For the text-containing cell, return its midpoint in (x, y) coordinate format. 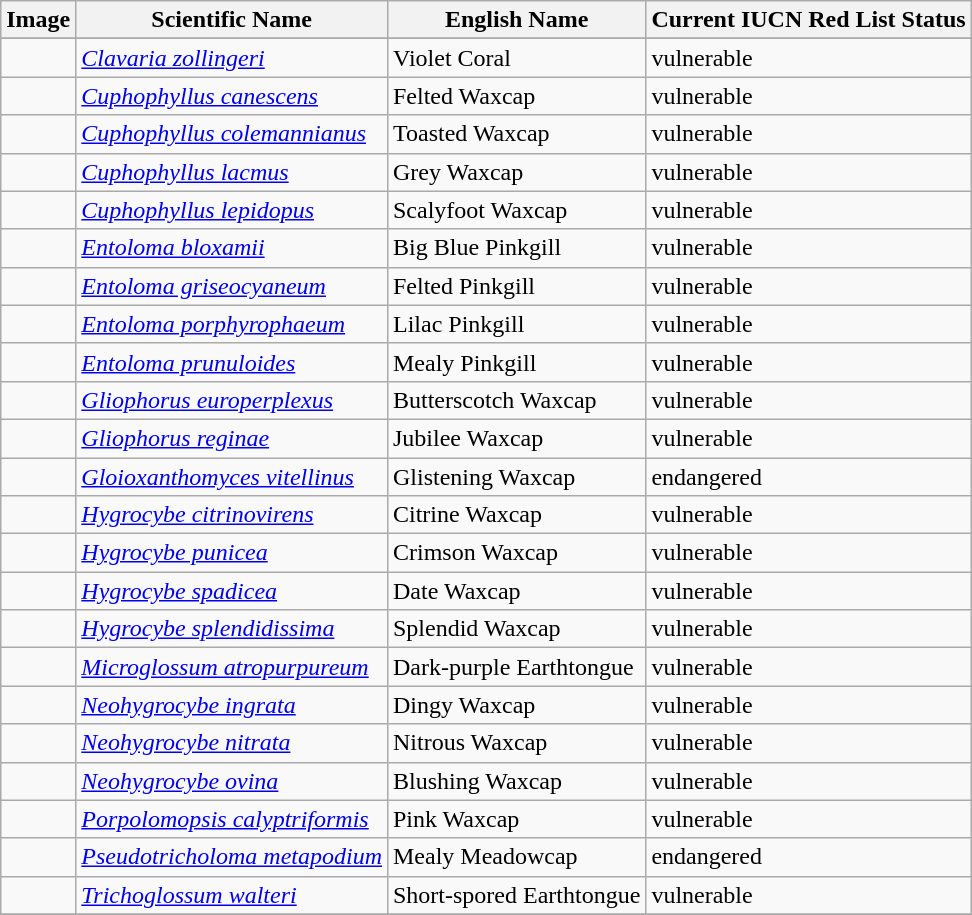
Cuphophyllus colemannianus (232, 134)
Mealy Pinkgill (516, 362)
Splendid Waxcap (516, 629)
Mealy Meadowcap (516, 857)
Gliophorus europerplexus (232, 400)
Lilac Pinkgill (516, 324)
Hygrocybe spadicea (232, 591)
Porpolomopsis calyptriformis (232, 819)
Microglossum atropurpureum (232, 667)
Dingy Waxcap (516, 705)
Pink Waxcap (516, 819)
Big Blue Pinkgill (516, 248)
Pseudotricholoma metapodium (232, 857)
Trichoglossum walteri (232, 895)
Clavaria zollingeri (232, 58)
Gloioxanthomyces vitellinus (232, 477)
Crimson Waxcap (516, 553)
Violet Coral (516, 58)
Grey Waxcap (516, 172)
Scientific Name (232, 20)
Entoloma porphyrophaeum (232, 324)
Cuphophyllus lepidopus (232, 210)
Neohygrocybe nitrata (232, 743)
Felted Waxcap (516, 96)
Citrine Waxcap (516, 515)
Date Waxcap (516, 591)
Current IUCN Red List Status (808, 20)
Short-spored Earthtongue (516, 895)
Dark-purple Earthtongue (516, 667)
Image (38, 20)
Nitrous Waxcap (516, 743)
Toasted Waxcap (516, 134)
Hygrocybe splendidissima (232, 629)
Entoloma griseocyaneum (232, 286)
Cuphophyllus lacmus (232, 172)
Hygrocybe punicea (232, 553)
Entoloma prunuloides (232, 362)
Cuphophyllus canescens (232, 96)
Butterscotch Waxcap (516, 400)
Blushing Waxcap (516, 781)
Neohygrocybe ingrata (232, 705)
Glistening Waxcap (516, 477)
Neohygrocybe ovina (232, 781)
Scalyfoot Waxcap (516, 210)
Felted Pinkgill (516, 286)
Hygrocybe citrinovirens (232, 515)
English Name (516, 20)
Gliophorus reginae (232, 438)
Entoloma bloxamii (232, 248)
Jubilee Waxcap (516, 438)
